Capture the cell that displays the provided text and extract its (x, y) central coordinate. 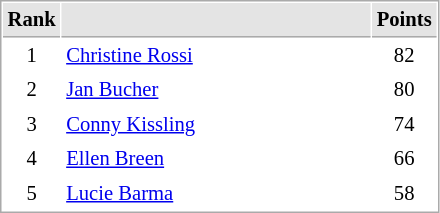
2 (32, 90)
66 (404, 158)
Ellen Breen (216, 158)
82 (404, 56)
Jan Bucher (216, 90)
1 (32, 56)
74 (404, 124)
5 (32, 194)
58 (404, 194)
Points (404, 20)
Christine Rossi (216, 56)
80 (404, 90)
3 (32, 124)
4 (32, 158)
Lucie Barma (216, 194)
Conny Kissling (216, 124)
Rank (32, 20)
